Search for the cell housing the specified text and yield its (X, Y) center coordinate. 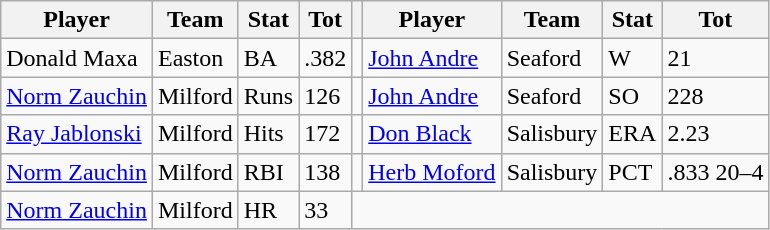
RBI (268, 172)
33 (326, 210)
Herb Moford (432, 172)
Runs (268, 96)
126 (326, 96)
BA (268, 58)
138 (326, 172)
ERA (632, 134)
Easton (195, 58)
Donald Maxa (77, 58)
172 (326, 134)
.833 20–4 (716, 172)
.382 (326, 58)
21 (716, 58)
228 (716, 96)
SO (632, 96)
W (632, 58)
HR (268, 210)
2.23 (716, 134)
Hits (268, 134)
Don Black (432, 134)
PCT (632, 172)
Ray Jablonski (77, 134)
